Return the [x, y] coordinate for the center point of the cell that contains the specified text.  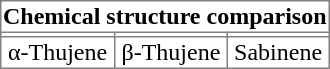
β-Thujene [170, 53]
Sabinene [278, 53]
Chemical structure comparison [165, 17]
α-Thujene [58, 53]
